Scan for the cell matching the given text and deliver its (x, y) coordinate at center. 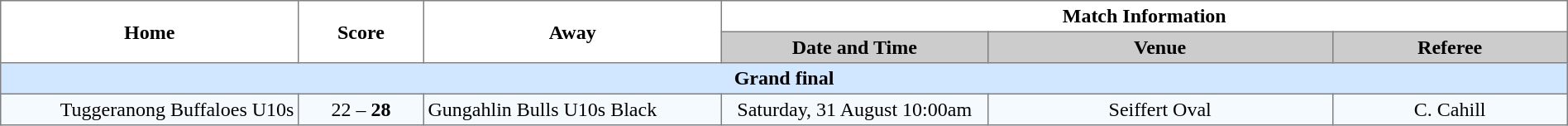
Gungahlin Bulls U10s Black (572, 109)
Tuggeranong Buffaloes U10s (150, 109)
Date and Time (854, 47)
Match Information (1145, 17)
22 – 28 (361, 109)
Score (361, 31)
Seiffert Oval (1159, 109)
Home (150, 31)
C. Cahill (1450, 109)
Away (572, 31)
Referee (1450, 47)
Grand final (784, 79)
Venue (1159, 47)
Saturday, 31 August 10:00am (854, 109)
